Locate the cell with the specified text and output its (x, y) center coordinate. 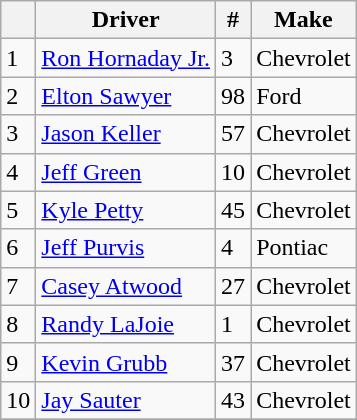
9 (18, 362)
57 (234, 134)
Make (304, 20)
43 (234, 400)
Jay Sauter (126, 400)
45 (234, 210)
# (234, 20)
37 (234, 362)
Jeff Green (126, 172)
Casey Atwood (126, 286)
8 (18, 324)
5 (18, 210)
98 (234, 96)
Kevin Grubb (126, 362)
Ron Hornaday Jr. (126, 58)
27 (234, 286)
Driver (126, 20)
6 (18, 248)
Kyle Petty (126, 210)
Randy LaJoie (126, 324)
Jason Keller (126, 134)
Ford (304, 96)
2 (18, 96)
Pontiac (304, 248)
Jeff Purvis (126, 248)
Elton Sawyer (126, 96)
7 (18, 286)
